Capture the cell that displays the provided text and extract its [x, y] central coordinate. 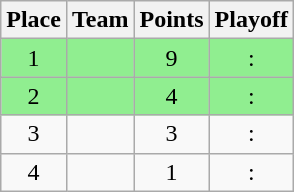
Team [100, 20]
Place [34, 20]
2 [34, 96]
Points [172, 20]
9 [172, 58]
Playoff [251, 20]
